Capture the cell that displays the provided text and extract its (x, y) central coordinate. 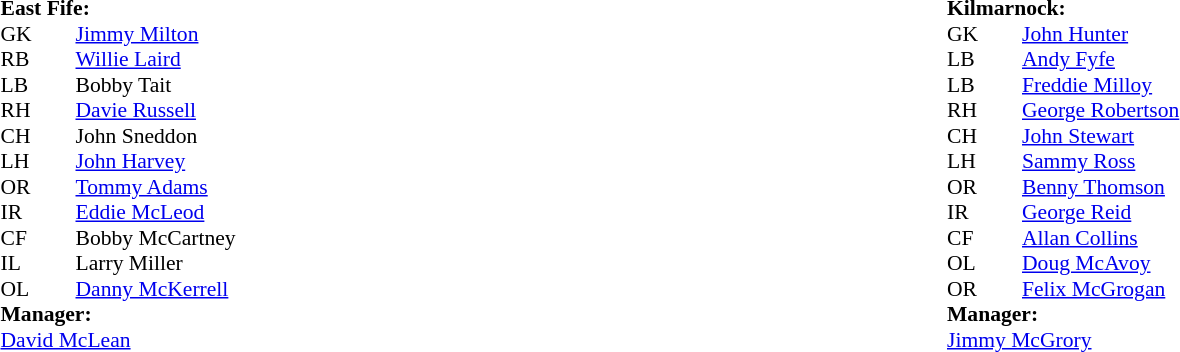
George Reid (1100, 213)
Benny Thomson (1100, 187)
Willie Laird (156, 59)
Danny McKerrell (156, 289)
John Sneddon (156, 136)
Felix McGrogan (1100, 289)
Jimmy Milton (156, 34)
Bobby Tait (156, 85)
Larry Miller (156, 263)
John Harvey (156, 161)
Sammy Ross (1100, 161)
IL (19, 263)
Bobby McCartney (156, 238)
Freddie Milloy (1100, 85)
Doug McAvoy (1100, 263)
Davie Russell (156, 111)
Allan Collins (1100, 238)
John Stewart (1100, 136)
Andy Fyfe (1100, 59)
Eddie McLeod (156, 213)
George Robertson (1100, 111)
RB (19, 59)
John Hunter (1100, 34)
Tommy Adams (156, 187)
